Extract the [x, y] coordinate from the center of the cell holding the provided text.  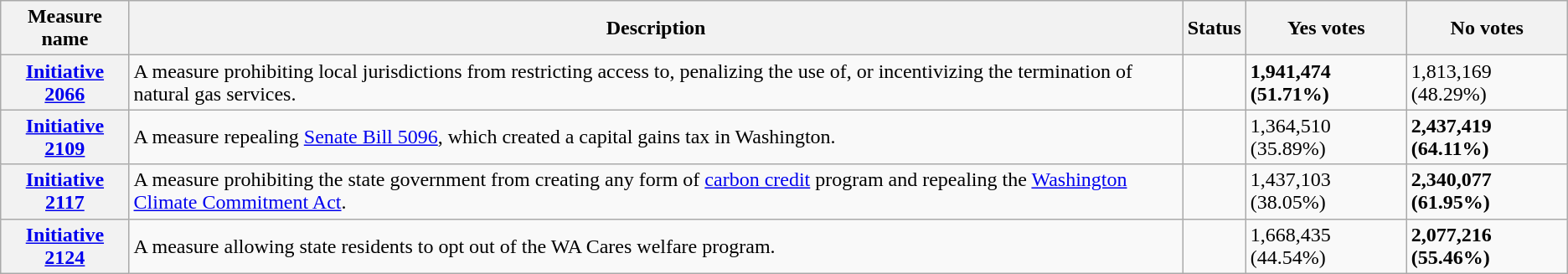
No votes [1487, 28]
A measure repealing Senate Bill 5096, which created a capital gains tax in Washington. [656, 137]
Yes votes [1326, 28]
A measure prohibiting the state government from creating any form of carbon credit program and repealing the Washington Climate Commitment Act. [656, 191]
Initiative 2066 [65, 82]
Initiative 2109 [65, 137]
Initiative 2124 [65, 246]
2,077,216 (55.46%) [1487, 246]
Measure name [65, 28]
2,437,419 (64.11%) [1487, 137]
1,668,435 (44.54%) [1326, 246]
1,364,510 (35.89%) [1326, 137]
Description [656, 28]
Initiative 2117 [65, 191]
A measure allowing state residents to opt out of the WA Cares welfare program. [656, 246]
Status [1215, 28]
2,340,077 (61.95%) [1487, 191]
1,941,474 (51.71%) [1326, 82]
1,437,103 (38.05%) [1326, 191]
1,813,169 (48.29%) [1487, 82]
